Search for the cell housing the specified text and yield its (x, y) center coordinate. 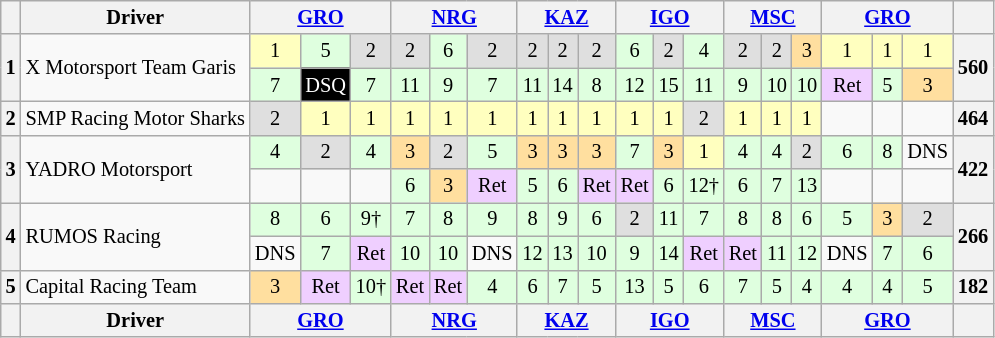
SMP Racing Motor Sharks (136, 118)
560 (973, 68)
15 (669, 85)
182 (973, 287)
12† (704, 186)
YADRO Motorsport (136, 168)
9† (371, 219)
X Motorsport Team Garis (136, 68)
464 (973, 118)
10† (371, 287)
DSQ (325, 85)
Capital Racing Team (136, 287)
266 (973, 236)
422 (973, 168)
RUMOS Racing (136, 236)
